Output the (x, y) coordinate of the center of the cell containing the given text.  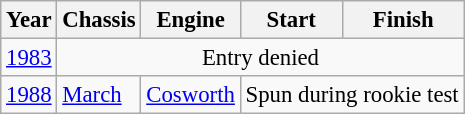
Year (29, 20)
Finish (403, 20)
Entry denied (260, 58)
March (99, 95)
1988 (29, 95)
Engine (190, 20)
Start (291, 20)
Spun during rookie test (352, 95)
Chassis (99, 20)
1983 (29, 58)
Cosworth (190, 95)
